Scan for the cell matching the given text and deliver its (x, y) coordinate at center. 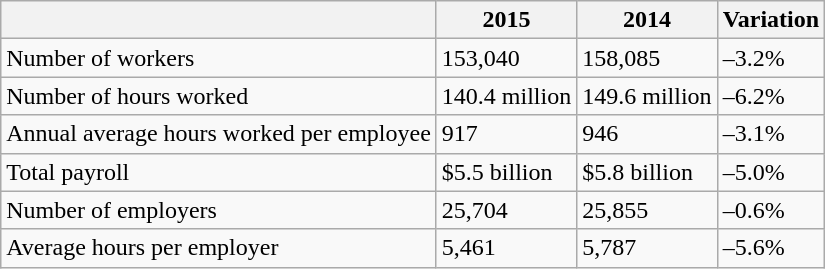
$5.8 billion (647, 172)
917 (506, 134)
–0.6% (771, 210)
25,855 (647, 210)
5,787 (647, 248)
–3.2% (771, 58)
–5.0% (771, 172)
149.6 million (647, 96)
153,040 (506, 58)
$5.5 billion (506, 172)
140.4 million (506, 96)
946 (647, 134)
Annual average hours worked per employee (219, 134)
Number of workers (219, 58)
158,085 (647, 58)
–6.2% (771, 96)
2014 (647, 20)
25,704 (506, 210)
–3.1% (771, 134)
Number of employers (219, 210)
–5.6% (771, 248)
2015 (506, 20)
Total payroll (219, 172)
Number of hours worked (219, 96)
5,461 (506, 248)
Variation (771, 20)
Average hours per employer (219, 248)
